Provide the [x, y] coordinate of the cell's center where the given text is located.  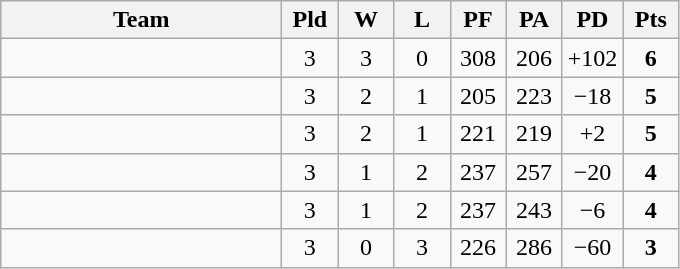
308 [478, 58]
219 [534, 134]
223 [534, 96]
206 [534, 58]
226 [478, 248]
−20 [592, 172]
6 [651, 58]
−18 [592, 96]
PA [534, 20]
+102 [592, 58]
PF [478, 20]
221 [478, 134]
Pts [651, 20]
257 [534, 172]
243 [534, 210]
−60 [592, 248]
PD [592, 20]
Pld [310, 20]
W [366, 20]
L [422, 20]
−6 [592, 210]
205 [478, 96]
286 [534, 248]
Team [142, 20]
+2 [592, 134]
